Output the [x, y] coordinate of the center of the cell containing the given text.  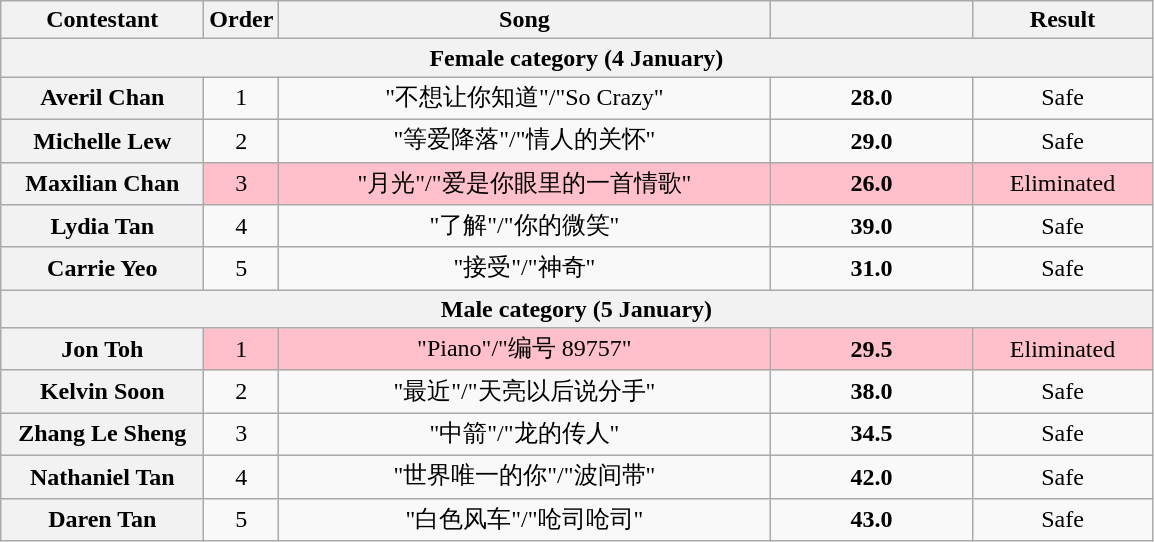
Nathaniel Tan [102, 476]
43.0 [872, 520]
"Piano"/"编号 89757" [524, 350]
Lydia Tan [102, 226]
Maxilian Chan [102, 184]
Contestant [102, 20]
Female category (4 January) [576, 58]
Averil Chan [102, 98]
26.0 [872, 184]
"等爱降落"/"情人的关怀" [524, 140]
29.0 [872, 140]
Song [524, 20]
"月光"/"爱是你眼里的一首情歌" [524, 184]
Kelvin Soon [102, 392]
34.5 [872, 434]
Daren Tan [102, 520]
"世界唯一的你"/"波间带" [524, 476]
"最近"/"天亮以后说分手" [524, 392]
"中箭"/"龙的传人" [524, 434]
"白色风车"/"呛司呛司" [524, 520]
"了解"/"你的微笑" [524, 226]
Michelle Lew [102, 140]
31.0 [872, 268]
"接受"/"神奇" [524, 268]
28.0 [872, 98]
42.0 [872, 476]
Carrie Yeo [102, 268]
Jon Toh [102, 350]
Result [1062, 20]
Male category (5 January) [576, 309]
Order [242, 20]
Zhang Le Sheng [102, 434]
29.5 [872, 350]
39.0 [872, 226]
"不想让你知道"/"So Crazy" [524, 98]
38.0 [872, 392]
